Search for the cell housing the specified text and yield its (X, Y) center coordinate. 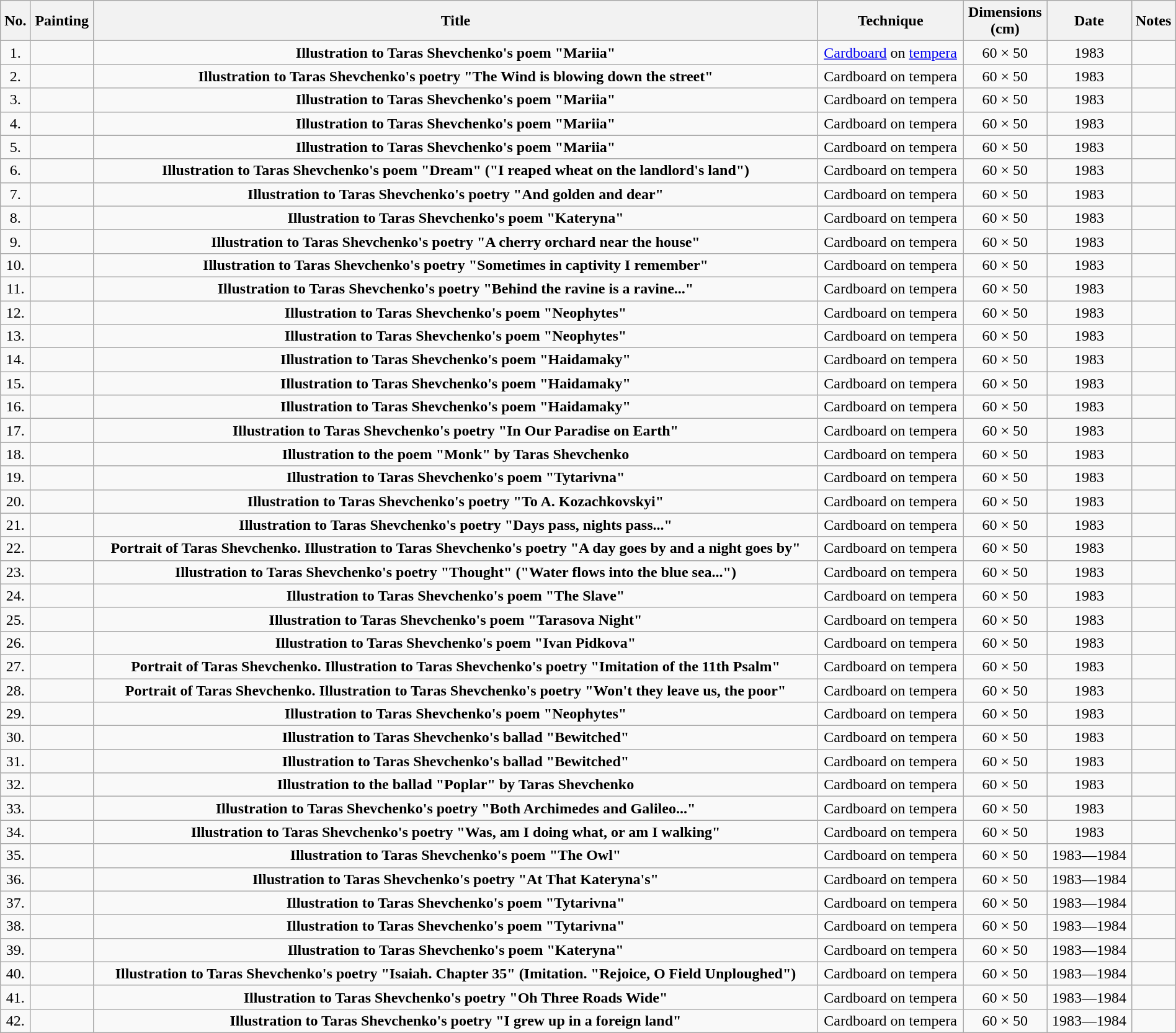
Date (1089, 21)
11. (16, 288)
Portrait of Taras Shevchenko. Illustration to Taras Shevchenko's poetry "Imitation of the 11th Psalm" (456, 666)
32. (16, 785)
28. (16, 691)
Illustration to Taras Shevchenko's poem "Tarasova Night" (456, 619)
27. (16, 666)
Dimensions (cm) (1005, 21)
22. (16, 548)
30. (16, 738)
36. (16, 879)
31. (16, 761)
Illustration to Taras Shevchenko's poetry "I grew up in a foreign land" (456, 1021)
Illustration to Taras Shevchenko's poetry "The Wind is blowing down the street" (456, 76)
9. (16, 241)
3. (16, 100)
Illustration to Taras Shevchenko's poetry "A cherry orchard near the house" (456, 241)
6. (16, 171)
13. (16, 336)
Illustration to Taras Shevchenko's poetry "Sometimes in captivity I remember" (456, 265)
16. (16, 407)
40. (16, 973)
20. (16, 501)
7. (16, 194)
Technique (891, 21)
2. (16, 76)
Illustration to Taras Shevchenko's poetry "To A. Kozachkovskyi" (456, 501)
19. (16, 478)
15. (16, 383)
23. (16, 572)
Illustration to Taras Shevchenko's poetry "Both Archimedes and Galileo..." (456, 808)
12. (16, 312)
14. (16, 360)
35. (16, 856)
33. (16, 808)
26. (16, 643)
Title (456, 21)
1. (16, 53)
Illustration to the ballad "Poplar" by Taras Shevchenko (456, 785)
Illustration to Taras Shevchenko's poetry "Days pass, nights pass..." (456, 525)
Illustration to Taras Shevchenko's poetry "At That Kateryna's" (456, 879)
Painting (62, 21)
34. (16, 832)
Notes (1154, 21)
18. (16, 454)
42. (16, 1021)
No. (16, 21)
37. (16, 903)
Illustration to Taras Shevchenko's poetry "And golden and dear" (456, 194)
17. (16, 431)
Illustration to Taras Shevchenko's poem "Ivan Pidkova" (456, 643)
21. (16, 525)
Illustration to Taras Shevchenko's poetry "Was, am I doing what, or am I walking" (456, 832)
29. (16, 714)
25. (16, 619)
Portrait of Taras Shevchenko. Illustration to Taras Shevchenko's poetry "A day goes by and a night goes by" (456, 548)
Illustration to Taras Shevchenko's poem "Dream" ("I reaped wheat on the landlord's land") (456, 171)
Portrait of Taras Shevchenko. Illustration to Taras Shevchenko's poetry "Won't they leave us, the poor" (456, 691)
Illustration to Taras Shevchenko's poem "The Slave" (456, 596)
8. (16, 218)
Illustration to Taras Shevchenko's poetry "Oh Three Roads Wide" (456, 997)
Illustration to Taras Shevchenko's poetry "In Our Paradise on Earth" (456, 431)
41. (16, 997)
10. (16, 265)
Illustration to Taras Shevchenko's poetry "Behind the ravine is a ravine..." (456, 288)
39. (16, 950)
4. (16, 123)
Illustration to Taras Shevchenko's poetry "Isaiah. Chapter 35" (Imitation. "Rejoice, O Field Unploughed") (456, 973)
Illustration to the poem "Monk" by Taras Shevchenko (456, 454)
38. (16, 926)
24. (16, 596)
5. (16, 147)
Illustration to Taras Shevchenko's poem "The Owl" (456, 856)
Illustration to Taras Shevchenko's poetry "Thought" ("Water flows into the blue sea...") (456, 572)
